From the cell containing the given text, extract its center point as (X, Y) coordinate. 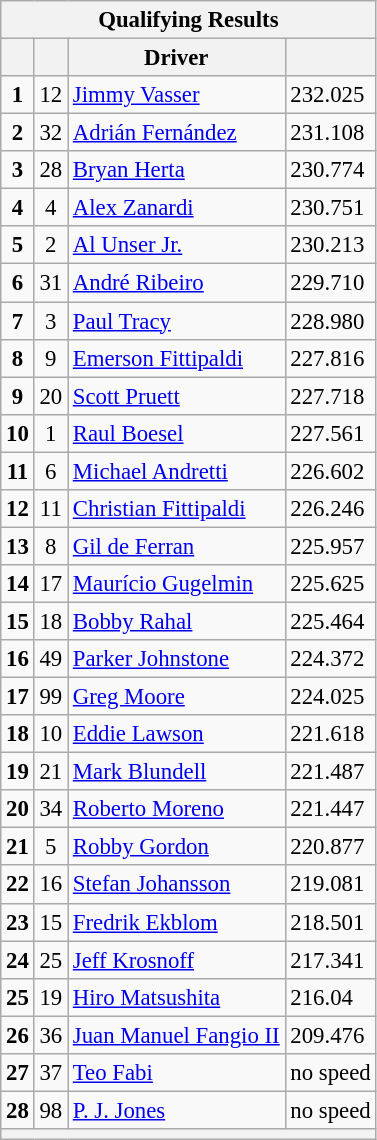
Eddie Lawson (177, 734)
Gil de Ferran (177, 546)
99 (50, 697)
98 (50, 1110)
Greg Moore (177, 697)
27 (18, 1073)
Qualifying Results (188, 20)
32 (50, 133)
224.025 (330, 697)
Jeff Krosnoff (177, 960)
Al Unser Jr. (177, 245)
13 (18, 546)
36 (50, 1035)
220.877 (330, 847)
225.464 (330, 621)
Scott Pruett (177, 396)
P. J. Jones (177, 1110)
Raul Boesel (177, 433)
230.751 (330, 208)
7 (18, 321)
Fredrik Ekblom (177, 922)
Stefan Johansson (177, 885)
Mark Blundell (177, 772)
24 (18, 960)
225.625 (330, 584)
226.602 (330, 471)
227.561 (330, 433)
231.108 (330, 133)
224.372 (330, 659)
Driver (177, 58)
Juan Manuel Fangio II (177, 1035)
Robby Gordon (177, 847)
Jimmy Vasser (177, 95)
228.980 (330, 321)
218.501 (330, 922)
34 (50, 809)
221.618 (330, 734)
Michael Andretti (177, 471)
227.816 (330, 358)
221.487 (330, 772)
26 (18, 1035)
31 (50, 283)
230.774 (330, 170)
226.246 (330, 509)
216.04 (330, 997)
Teo Fabi (177, 1073)
232.025 (330, 95)
Emerson Fittipaldi (177, 358)
49 (50, 659)
Roberto Moreno (177, 809)
Bryan Herta (177, 170)
Adrián Fernández (177, 133)
Alex Zanardi (177, 208)
219.081 (330, 885)
Bobby Rahal (177, 621)
37 (50, 1073)
14 (18, 584)
217.341 (330, 960)
Maurício Gugelmin (177, 584)
225.957 (330, 546)
227.718 (330, 396)
229.710 (330, 283)
André Ribeiro (177, 283)
Parker Johnstone (177, 659)
230.213 (330, 245)
Paul Tracy (177, 321)
221.447 (330, 809)
23 (18, 922)
209.476 (330, 1035)
22 (18, 885)
Hiro Matsushita (177, 997)
Christian Fittipaldi (177, 509)
